Determine the [X, Y] coordinate at the center of the cell enclosing the given text.  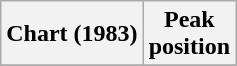
Peakposition [189, 34]
Chart (1983) [72, 34]
